Return the [x, y] coordinate for the center point of the cell that contains the specified text.  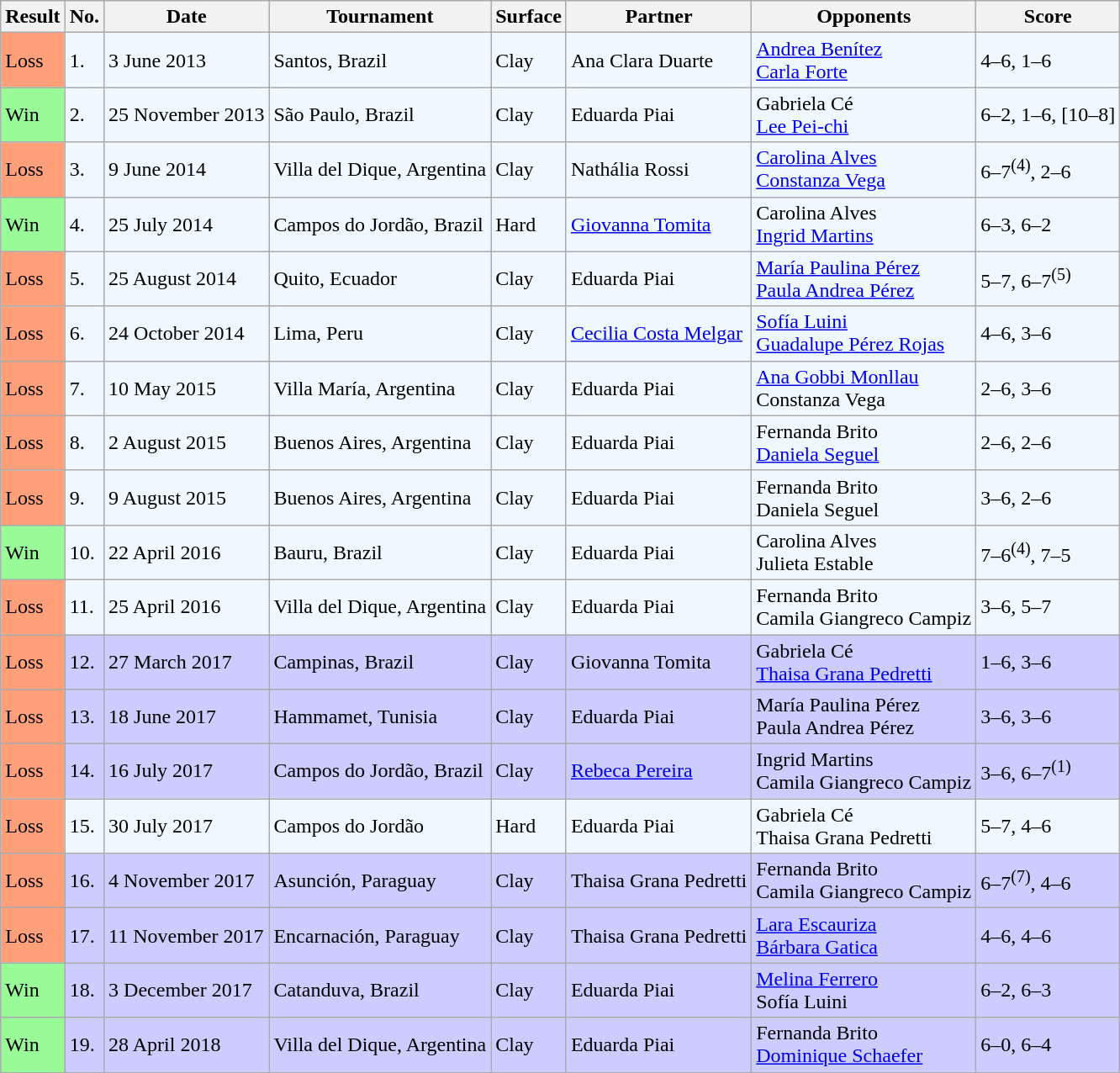
Quito, Ecuador [380, 279]
Nathália Rossi [658, 170]
Sofía Luini Guadalupe Pérez Rojas [864, 333]
6–0, 6–4 [1048, 1044]
4. [84, 224]
Fernanda Brito Dominique Schaefer [864, 1044]
6–2, 6–3 [1048, 991]
6–7(4), 2–6 [1048, 170]
Ingrid Martins Camila Giangreco Campiz [864, 772]
3–6, 5–7 [1048, 607]
5–7, 4–6 [1048, 826]
4–6, 4–6 [1048, 935]
Partner [658, 17]
15. [84, 826]
5. [84, 279]
27 March 2017 [187, 661]
Ana Gobbi Monllau Constanza Vega [864, 388]
6–7(7), 4–6 [1048, 881]
6. [84, 333]
9. [84, 498]
2–6, 3–6 [1048, 388]
28 April 2018 [187, 1044]
3–6, 2–6 [1048, 498]
16 July 2017 [187, 772]
Surface [529, 17]
Villa María, Argentina [380, 388]
3–6, 3–6 [1048, 716]
Gabriela Cé Lee Pei-chi [864, 114]
Date [187, 17]
Encarnación, Paraguay [380, 935]
Catanduva, Brazil [380, 991]
30 July 2017 [187, 826]
Campinas, Brazil [380, 661]
25 July 2014 [187, 224]
11. [84, 607]
7–6(4), 7–5 [1048, 552]
Campos do Jordão [380, 826]
Opponents [864, 17]
3. [84, 170]
10. [84, 552]
Hammamet, Tunisia [380, 716]
16. [84, 881]
6–3, 6–2 [1048, 224]
14. [84, 772]
3–6, 6–7(1) [1048, 772]
São Paulo, Brazil [380, 114]
Andrea Benítez Carla Forte [864, 61]
1. [84, 61]
1–6, 3–6 [1048, 661]
25 April 2016 [187, 607]
Melina Ferrero Sofía Luini [864, 991]
22 April 2016 [187, 552]
No. [84, 17]
Lara Escauriza Bárbara Gatica [864, 935]
24 October 2014 [187, 333]
2 August 2015 [187, 442]
Carolina Alves Ingrid Martins [864, 224]
4–6, 1–6 [1048, 61]
17. [84, 935]
Carolina Alves Julieta Estable [864, 552]
Cecilia Costa Melgar [658, 333]
Result [33, 17]
25 August 2014 [187, 279]
Asunción, Paraguay [380, 881]
6–2, 1–6, [10–8] [1048, 114]
3 June 2013 [187, 61]
13. [84, 716]
Tournament [380, 17]
18. [84, 991]
Rebeca Pereira [658, 772]
4 November 2017 [187, 881]
7. [84, 388]
10 May 2015 [187, 388]
25 November 2013 [187, 114]
5–7, 6–7(5) [1048, 279]
4–6, 3–6 [1048, 333]
8. [84, 442]
Santos, Brazil [380, 61]
19. [84, 1044]
Score [1048, 17]
Lima, Peru [380, 333]
12. [84, 661]
2–6, 2–6 [1048, 442]
Ana Clara Duarte [658, 61]
18 June 2017 [187, 716]
11 November 2017 [187, 935]
2. [84, 114]
9 August 2015 [187, 498]
3 December 2017 [187, 991]
Bauru, Brazil [380, 552]
Carolina Alves Constanza Vega [864, 170]
9 June 2014 [187, 170]
